Scan for the cell matching the given text and deliver its (X, Y) coordinate at center. 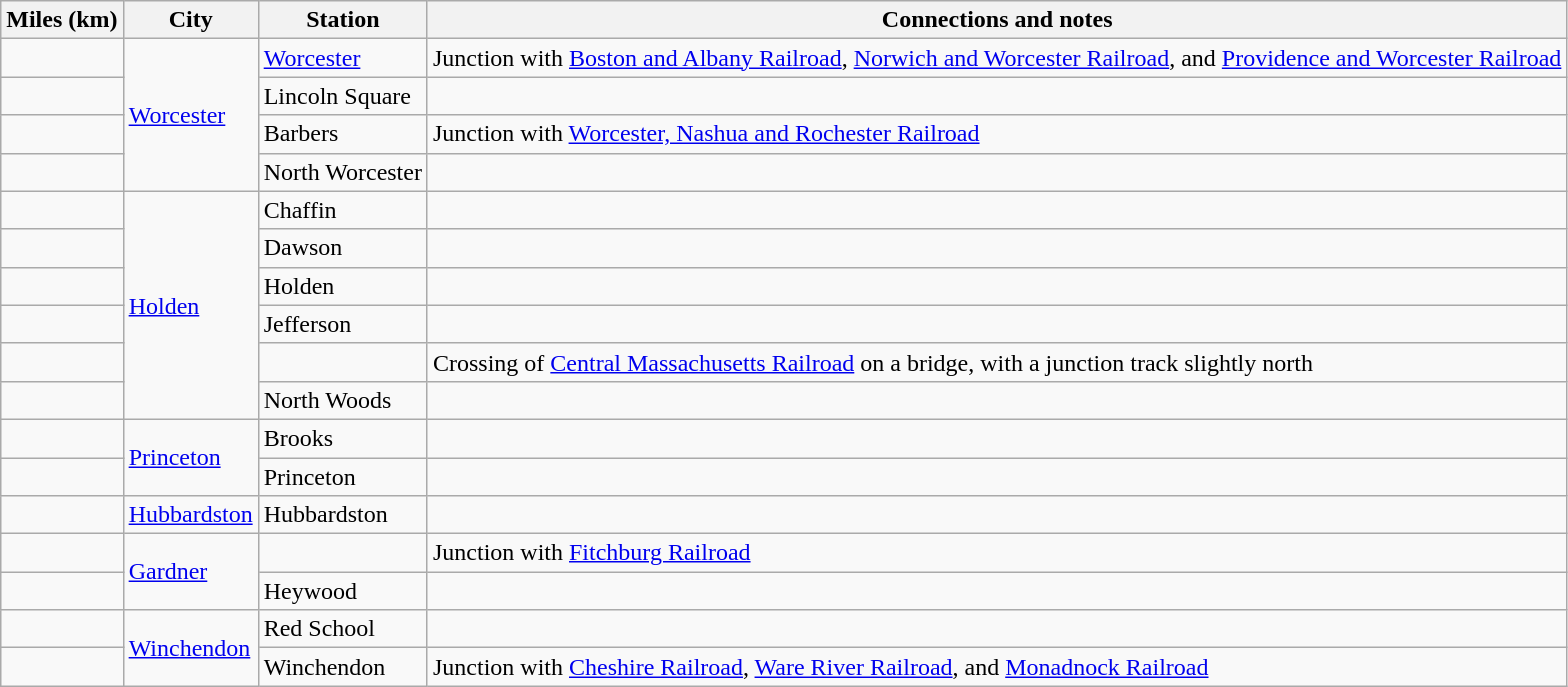
Red School (342, 629)
Miles (km) (62, 20)
Jefferson (342, 324)
Gardner (190, 572)
Brooks (342, 438)
Dawson (342, 248)
Heywood (342, 591)
Crossing of Central Massachusetts Railroad on a bridge, with a junction track slightly north (996, 362)
Station (342, 20)
Junction with Worcester, Nashua and Rochester Railroad (996, 134)
Junction with Boston and Albany Railroad, Norwich and Worcester Railroad, and Providence and Worcester Railroad (996, 58)
Junction with Fitchburg Railroad (996, 553)
City (190, 20)
Junction with Cheshire Railroad, Ware River Railroad, and Monadnock Railroad (996, 667)
North Worcester (342, 172)
Chaffin (342, 210)
Connections and notes (996, 20)
Barbers (342, 134)
North Woods (342, 400)
Lincoln Square (342, 96)
